Provide the [X, Y] coordinate of the cell's center where the given text is located.  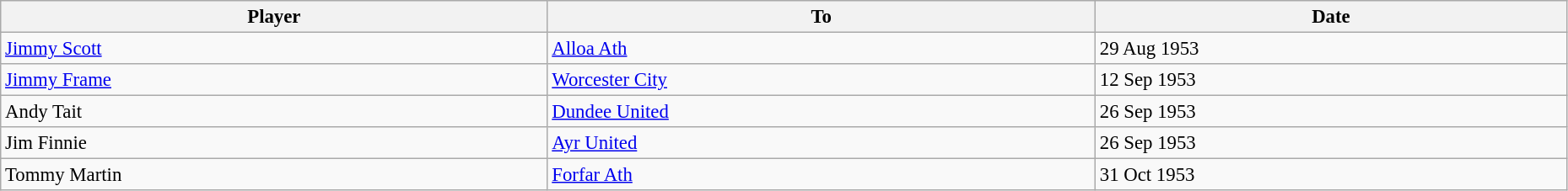
Tommy Martin [274, 175]
To [822, 17]
29 Aug 1953 [1331, 49]
Ayr United [822, 143]
31 Oct 1953 [1331, 175]
Jim Finnie [274, 143]
Worcester City [822, 80]
Dundee United [822, 112]
Alloa Ath [822, 49]
Jimmy Frame [274, 80]
Forfar Ath [822, 175]
Andy Tait [274, 112]
Date [1331, 17]
Player [274, 17]
Jimmy Scott [274, 49]
12 Sep 1953 [1331, 80]
